Extract the [x, y] coordinate from the center of the cell holding the provided text.  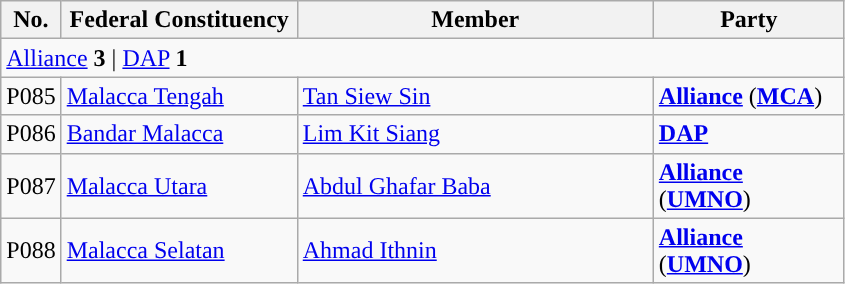
Lim Kit Siang [475, 134]
P086 [31, 134]
P088 [31, 250]
P085 [31, 96]
DAP [748, 134]
Party [748, 20]
Bandar Malacca [179, 134]
Member [475, 20]
Abdul Ghafar Baba [475, 186]
No. [31, 20]
Alliance (MCA) [748, 96]
Malacca Selatan [179, 250]
Malacca Tengah [179, 96]
Malacca Utara [179, 186]
Ahmad Ithnin [475, 250]
Tan Siew Sin [475, 96]
P087 [31, 186]
Federal Constituency [179, 20]
Alliance 3 | DAP 1 [423, 58]
